Output the [x, y] coordinate of the center of the cell containing the given text.  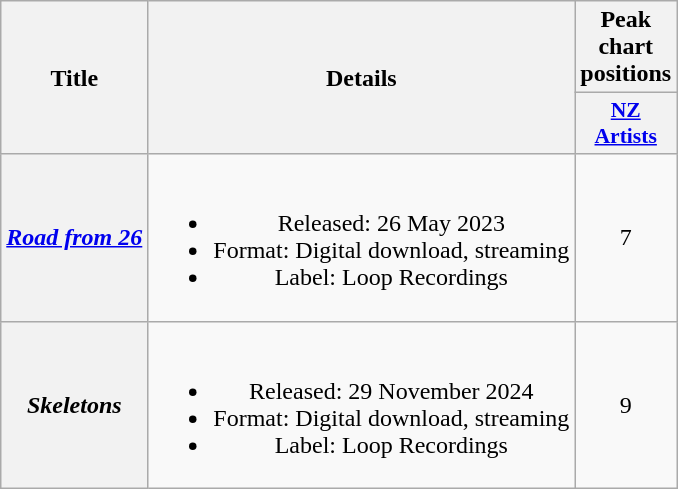
Details [362, 78]
9 [626, 404]
Peak chart positions [626, 47]
7 [626, 238]
Released: 29 November 2024Format: Digital download, streamingLabel: Loop Recordings [362, 404]
Released: 26 May 2023Format: Digital download, streamingLabel: Loop Recordings [362, 238]
NZArtists [626, 124]
Road from 26 [74, 238]
Skeletons [74, 404]
Title [74, 78]
